Output the (x, y) coordinate of the center of the cell containing the given text.  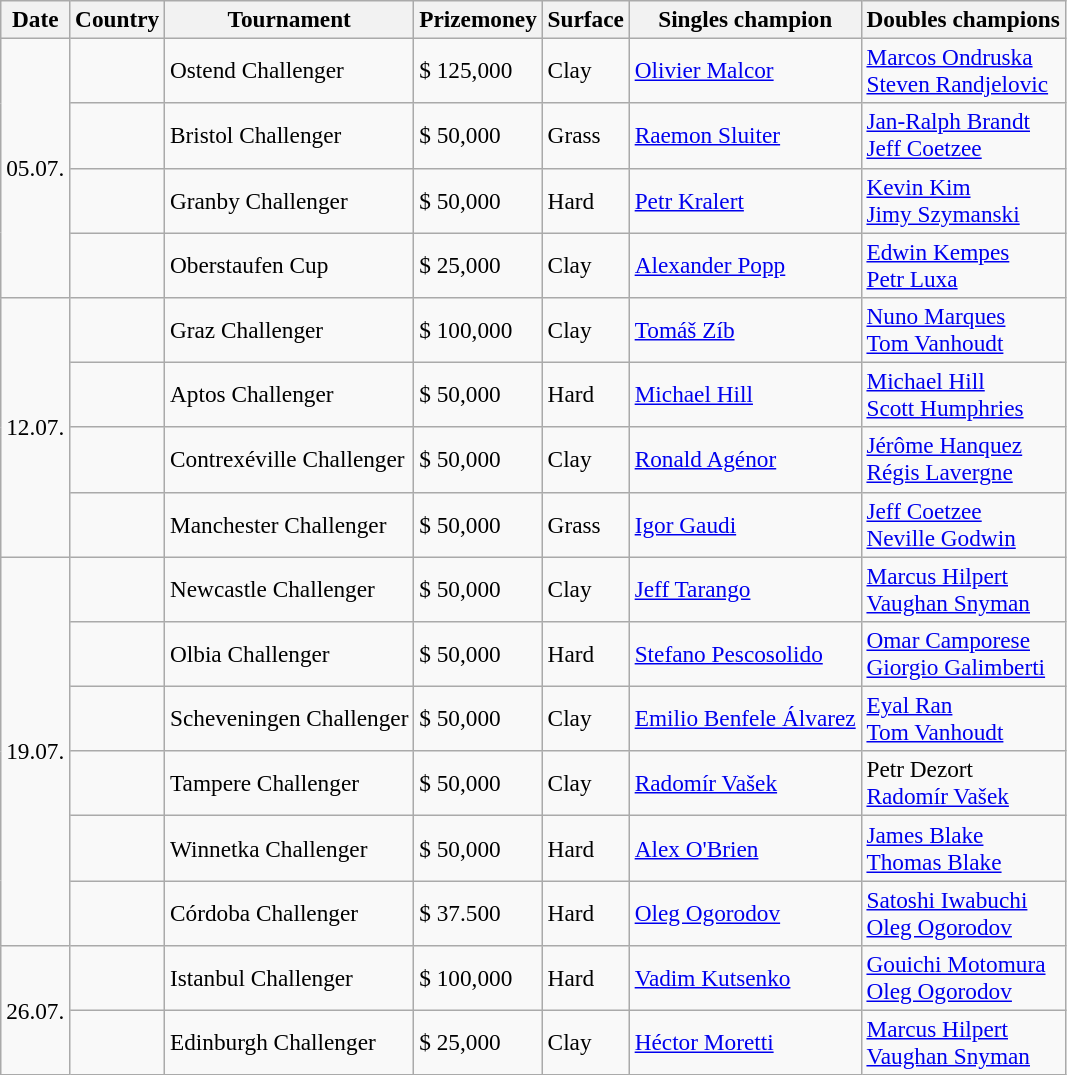
Radomír Vašek (745, 784)
Stefano Pescosolido (745, 654)
Ostend Challenger (290, 70)
Ronald Agénor (745, 460)
Doubles champions (963, 19)
Alexander Popp (745, 264)
Alex O'Brien (745, 848)
Bristol Challenger (290, 136)
Oberstaufen Cup (290, 264)
$ 125,000 (478, 70)
Michael Hill (745, 394)
Héctor Moretti (745, 1042)
Córdoba Challenger (290, 912)
Winnetka Challenger (290, 848)
Scheveningen Challenger (290, 718)
19.07. (36, 750)
Michael Hill Scott Humphries (963, 394)
Prizemoney (478, 19)
Aptos Challenger (290, 394)
Kevin Kim Jimy Szymanski (963, 200)
Jan-Ralph Brandt Jeff Coetzee (963, 136)
Surface (586, 19)
Contrexéville Challenger (290, 460)
Graz Challenger (290, 330)
26.07. (36, 1010)
Singles champion (745, 19)
Edwin Kempes Petr Luxa (963, 264)
Date (36, 19)
Gouichi Motomura Oleg Ogorodov (963, 978)
Nuno Marques Tom Vanhoudt (963, 330)
Vadim Kutsenko (745, 978)
Oleg Ogorodov (745, 912)
Istanbul Challenger (290, 978)
Eyal Ran Tom Vanhoudt (963, 718)
Raemon Sluiter (745, 136)
Tomáš Zíb (745, 330)
Country (118, 19)
Petr Kralert (745, 200)
Tampere Challenger (290, 784)
Satoshi Iwabuchi Oleg Ogorodov (963, 912)
Jérôme Hanquez Régis Lavergne (963, 460)
Olbia Challenger (290, 654)
Newcastle Challenger (290, 588)
Emilio Benfele Álvarez (745, 718)
Olivier Malcor (745, 70)
Jeff Coetzee Neville Godwin (963, 524)
Igor Gaudi (745, 524)
Marcos Ondruska Steven Randjelovic (963, 70)
Granby Challenger (290, 200)
Edinburgh Challenger (290, 1042)
Jeff Tarango (745, 588)
Petr Dezort Radomír Vašek (963, 784)
Manchester Challenger (290, 524)
12.07. (36, 426)
Omar Camporese Giorgio Galimberti (963, 654)
05.07. (36, 168)
$ 37.500 (478, 912)
Tournament (290, 19)
James Blake Thomas Blake (963, 848)
